Pinpoint the cell where the given text exists, returning its (X, Y) midpoint coordinate. 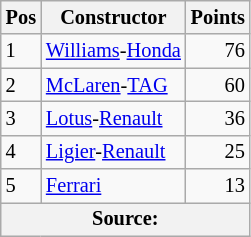
Williams-Honda (114, 51)
Constructor (114, 17)
Points (218, 17)
13 (218, 186)
1 (21, 51)
Lotus-Renault (114, 118)
Pos (21, 17)
McLaren-TAG (114, 85)
60 (218, 85)
5 (21, 186)
3 (21, 118)
2 (21, 85)
Source: (126, 219)
25 (218, 152)
36 (218, 118)
Ligier-Renault (114, 152)
Ferrari (114, 186)
76 (218, 51)
4 (21, 152)
